Identify which cell holds the provided text, then report its [x, y] central coordinate. 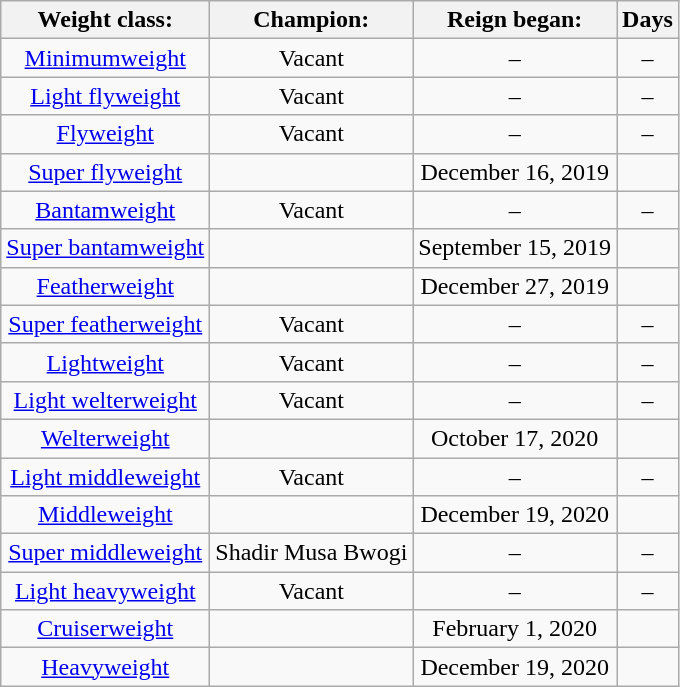
Cruiserweight [106, 629]
Super flyweight [106, 172]
Light flyweight [106, 96]
Featherweight [106, 286]
Minimumweight [106, 58]
Light heavyweight [106, 591]
Bantamweight [106, 210]
December 16, 2019 [515, 172]
October 17, 2020 [515, 438]
Flyweight [106, 134]
Light welterweight [106, 400]
Reign began: [515, 20]
Super bantamweight [106, 248]
Heavyweight [106, 667]
Light middleweight [106, 477]
Weight class: [106, 20]
Days [648, 20]
Shadir Musa Bwogi [312, 553]
December 27, 2019 [515, 286]
Middleweight [106, 515]
Lightweight [106, 362]
Welterweight [106, 438]
Super middleweight [106, 553]
February 1, 2020 [515, 629]
Super featherweight [106, 324]
Champion: [312, 20]
September 15, 2019 [515, 248]
